Capture the cell that displays the provided text and extract its [X, Y] central coordinate. 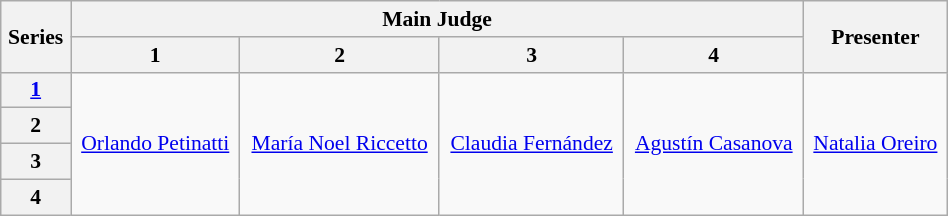
Orlando Petinatti [156, 143]
Main Judge [438, 19]
Natalia Oreiro [876, 143]
Series [36, 36]
Claudia Fernández [532, 143]
Agustín Casanova [714, 143]
Presenter [876, 36]
María Noel Riccetto [340, 143]
